Output the [x, y] coordinate of the center of the cell containing the given text.  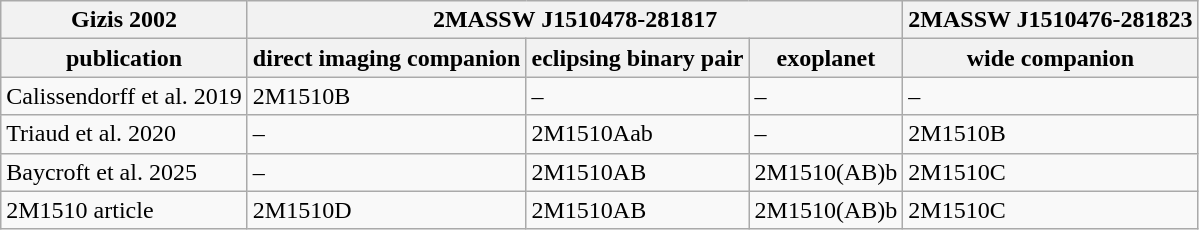
2M1510D [386, 210]
Baycroft et al. 2025 [124, 172]
2M1510 article [124, 210]
publication [124, 58]
Calissendorff et al. 2019 [124, 96]
wide companion [1050, 58]
exoplanet [826, 58]
2MASSW J1510478-281817 [574, 20]
2M1510Aab [638, 134]
Triaud et al. 2020 [124, 134]
direct imaging companion [386, 58]
Gizis 2002 [124, 20]
eclipsing binary pair [638, 58]
2MASSW J1510476-281823 [1050, 20]
